Find where the given text appears and provide that cell's center as [x, y] coordinate. 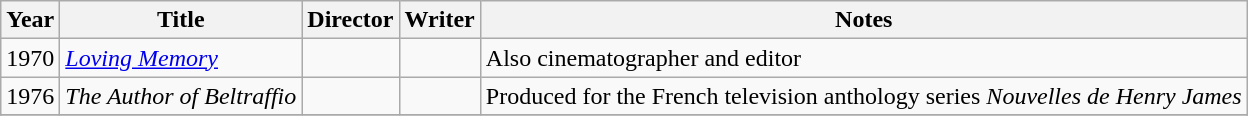
Year [30, 20]
1976 [30, 96]
Director [350, 20]
The Author of Beltraffio [181, 96]
1970 [30, 58]
Also cinematographer and editor [864, 58]
Title [181, 20]
Writer [440, 20]
Produced for the French television anthology series Nouvelles de Henry James [864, 96]
Loving Memory [181, 58]
Notes [864, 20]
